Return the (X, Y) coordinate for the center point of the cell that contains the specified text.  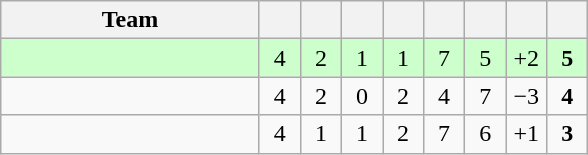
6 (486, 134)
+2 (526, 58)
Team (130, 20)
−3 (526, 96)
+1 (526, 134)
3 (568, 134)
0 (362, 96)
